Output the [X, Y] coordinate of the center of the cell containing the given text.  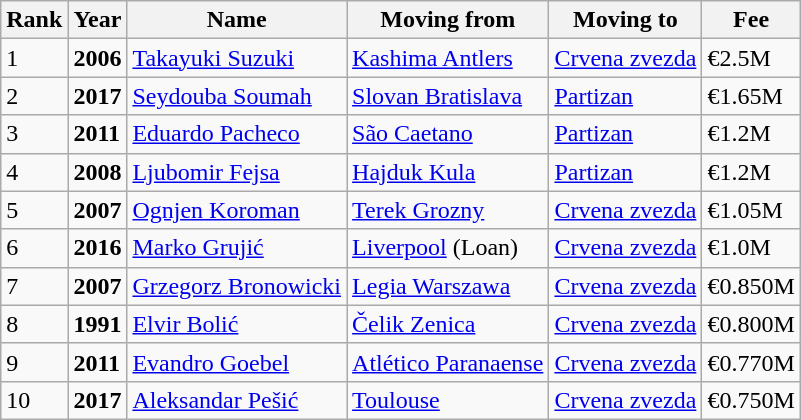
Legia Warszawa [448, 286]
Year [98, 20]
Ognjen Koroman [237, 210]
Hajduk Kula [448, 172]
Liverpool (Loan) [448, 248]
Seydouba Soumah [237, 96]
Marko Grujić [237, 248]
Terek Grozny [448, 210]
2008 [98, 172]
Ljubomir Fejsa [237, 172]
10 [34, 400]
Name [237, 20]
€0.750M [751, 400]
Moving from [448, 20]
Čelik Zenica [448, 324]
Rank [34, 20]
São Caetano [448, 134]
€1.05M [751, 210]
Elvir Bolić [237, 324]
4 [34, 172]
2 [34, 96]
3 [34, 134]
Evandro Goebel [237, 362]
€2.5M [751, 58]
Slovan Bratislava [448, 96]
Toulouse [448, 400]
€1.65M [751, 96]
2016 [98, 248]
€0.800M [751, 324]
€1.0M [751, 248]
Eduardo Pacheco [237, 134]
5 [34, 210]
Fee [751, 20]
€0.770M [751, 362]
Moving to [626, 20]
9 [34, 362]
Grzegorz Bronowicki [237, 286]
Kashima Antlers [448, 58]
1 [34, 58]
2006 [98, 58]
Aleksandar Pešić [237, 400]
6 [34, 248]
Atlético Paranaense [448, 362]
8 [34, 324]
€0.850M [751, 286]
7 [34, 286]
1991 [98, 324]
Takayuki Suzuki [237, 58]
